Provide the (X, Y) coordinate of the cell's center where the given text is located.  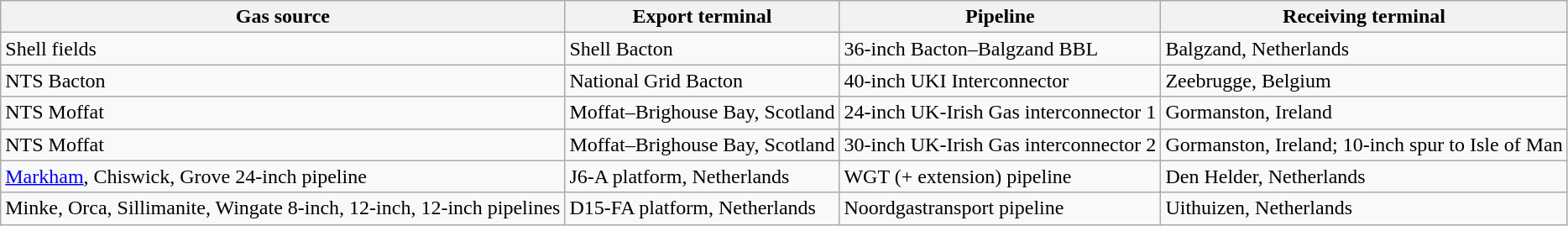
Receiving terminal (1364, 17)
24-inch UK-Irish Gas interconnector 1 (1001, 113)
Minke, Orca, Sillimanite, Wingate 8-inch, 12-inch, 12-inch pipelines (283, 208)
Uithuizen, Netherlands (1364, 208)
Shell Bacton (702, 49)
Den Helder, Netherlands (1364, 176)
D15-FA platform, Netherlands (702, 208)
National Grid Bacton (702, 81)
Pipeline (1001, 17)
Export terminal (702, 17)
Noordgastransport pipeline (1001, 208)
Markham, Chiswick, Grove 24-inch pipeline (283, 176)
Balgzand, Netherlands (1364, 49)
Gormanston, Ireland; 10-inch spur to Isle of Man (1364, 145)
40-inch UKI Interconnector (1001, 81)
WGT (+ extension) pipeline (1001, 176)
J6-A platform, Netherlands (702, 176)
Shell fields (283, 49)
36-inch Bacton–Balgzand BBL (1001, 49)
Zeebrugge, Belgium (1364, 81)
Gormanston, Ireland (1364, 113)
NTS Bacton (283, 81)
30-inch UK-Irish Gas interconnector 2 (1001, 145)
Gas source (283, 17)
